From the cell containing the given text, extract its center point as [x, y] coordinate. 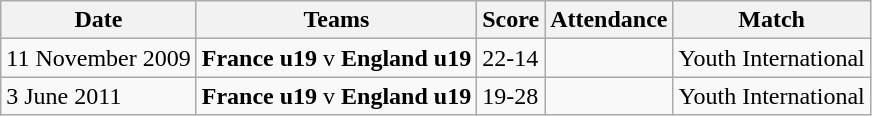
19-28 [511, 96]
Teams [336, 20]
22-14 [511, 58]
3 June 2011 [98, 96]
Attendance [609, 20]
Match [772, 20]
Score [511, 20]
Date [98, 20]
11 November 2009 [98, 58]
